Return [X, Y] of the center of cell containing provided text 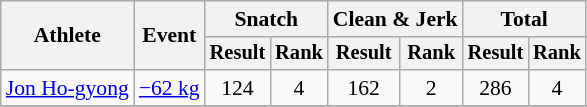
Clean & Jerk [396, 19]
124 [238, 88]
Athlete [68, 36]
Event [170, 36]
162 [364, 88]
2 [432, 88]
Snatch [266, 19]
−62 kg [170, 88]
Jon Ho-gyong [68, 88]
286 [496, 88]
Total [524, 19]
